Search for the cell housing the specified text and yield its [X, Y] center coordinate. 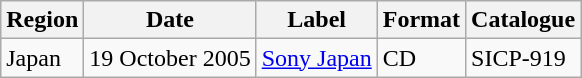
19 October 2005 [170, 58]
Japan [42, 58]
Format [421, 20]
Region [42, 20]
Date [170, 20]
Label [316, 20]
Catalogue [524, 20]
SICP-919 [524, 58]
Sony Japan [316, 58]
CD [421, 58]
